Find where the given text appears and provide that cell's center as [x, y] coordinate. 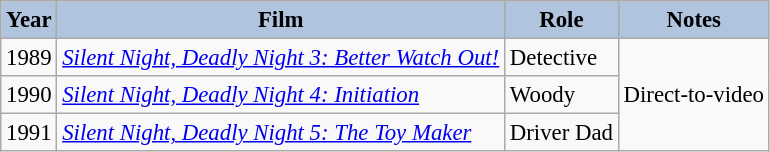
Woody [562, 95]
Year [29, 20]
1990 [29, 95]
Role [562, 20]
Film [281, 20]
Direct-to-video [694, 96]
Silent Night, Deadly Night 4: Initiation [281, 95]
Silent Night, Deadly Night 5: The Toy Maker [281, 133]
1991 [29, 133]
Driver Dad [562, 133]
1989 [29, 58]
Silent Night, Deadly Night 3: Better Watch Out! [281, 58]
Detective [562, 58]
Notes [694, 20]
